From the cell containing the given text, extract its center point as (X, Y) coordinate. 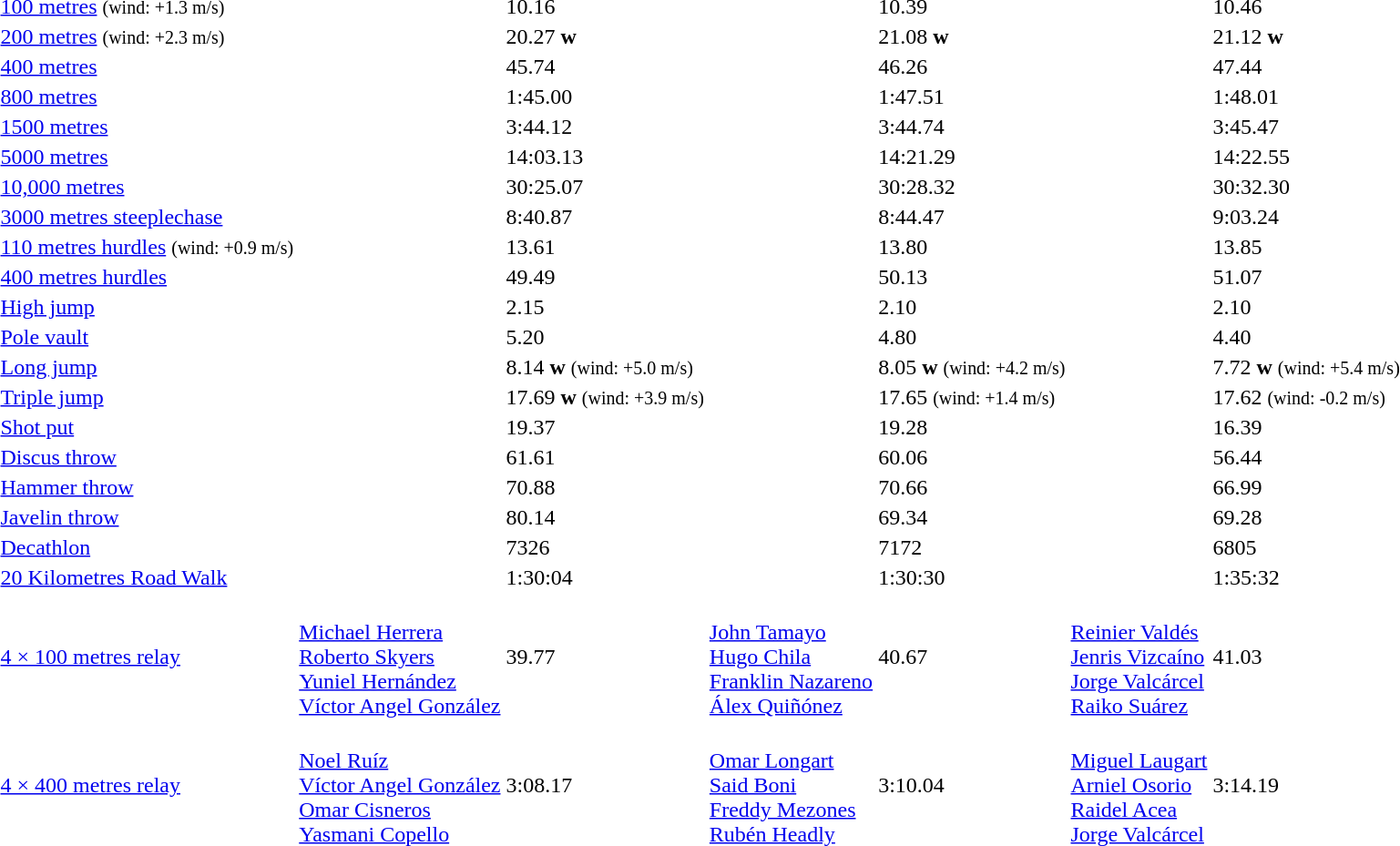
30:25.07 (605, 187)
13.80 (972, 247)
Reinier Valdés Jenris Vizcaíno Jorge Valcárcel Raiko Suárez (1139, 657)
17.65 (wind: +1.4 m/s) (972, 397)
John Tamayo Hugo Chila Franklin Nazareno Álex Quiñónez (791, 657)
Michael Herrera Roberto Skyers Yuniel Hernández Víctor Angel González (400, 657)
19.28 (972, 427)
7326 (605, 547)
40.67 (972, 657)
1:45.00 (605, 97)
17.69 w (wind: +3.9 m/s) (605, 397)
4.80 (972, 337)
1:30:30 (972, 577)
49.49 (605, 277)
1:47.51 (972, 97)
14:21.29 (972, 157)
39.77 (605, 657)
2.15 (605, 307)
69.34 (972, 517)
20.27 w (605, 36)
70.66 (972, 487)
3:44.12 (605, 127)
80.14 (605, 517)
8:40.87 (605, 217)
70.88 (605, 487)
8.05 w (wind: +4.2 m/s) (972, 367)
8.14 w (wind: +5.0 m/s) (605, 367)
2.10 (972, 307)
45.74 (605, 66)
30:28.32 (972, 187)
8:44.47 (972, 217)
7172 (972, 547)
1:30:04 (605, 577)
3:44.74 (972, 127)
13.61 (605, 247)
50.13 (972, 277)
19.37 (605, 427)
21.08 w (972, 36)
14:03.13 (605, 157)
61.61 (605, 457)
5.20 (605, 337)
60.06 (972, 457)
46.26 (972, 66)
